Provide the [X, Y] coordinate of the cell's center where the given text is located.  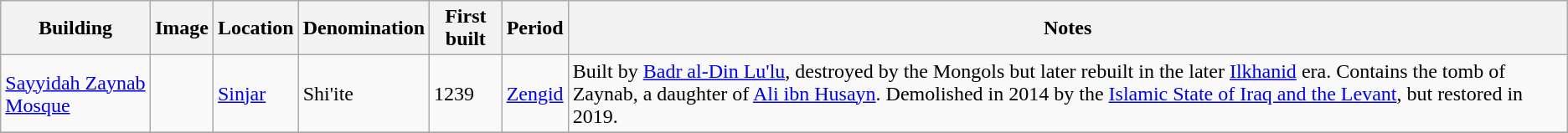
Location [255, 28]
Shi'ite [364, 94]
Denomination [364, 28]
Zengid [534, 94]
First built [466, 28]
Image [181, 28]
Sinjar [255, 94]
1239 [466, 94]
Period [534, 28]
Sayyidah Zaynab Mosque [75, 94]
Building [75, 28]
Notes [1067, 28]
